Pinpoint the cell where the given text exists, returning its (x, y) midpoint coordinate. 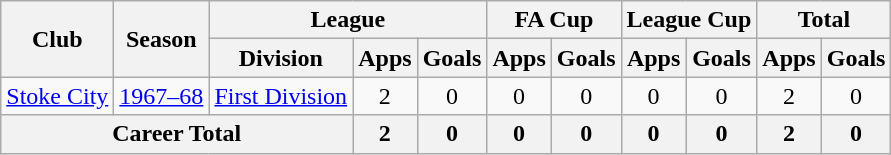
Season (162, 39)
FA Cup (554, 20)
First Division (281, 96)
League Cup (689, 20)
Club (58, 39)
Career Total (177, 134)
Stoke City (58, 96)
1967–68 (162, 96)
League (348, 20)
Division (281, 58)
Total (824, 20)
